Return the (X, Y) coordinate for the center point of the cell that contains the specified text.  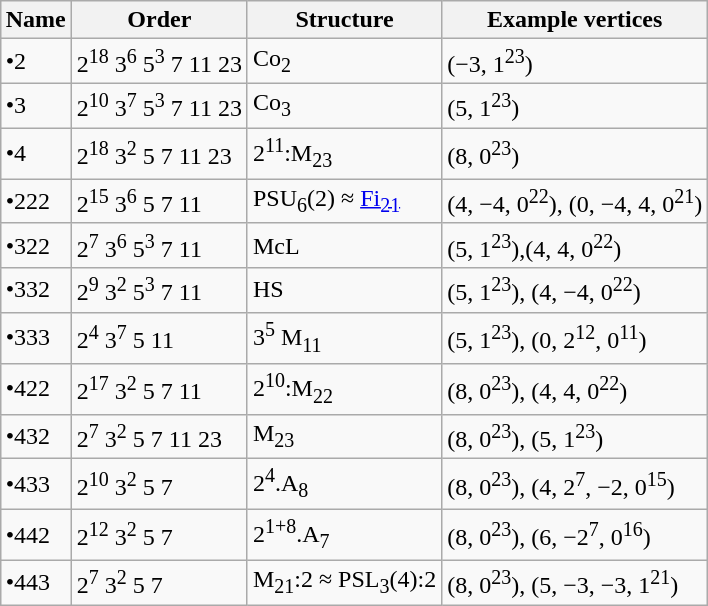
29 32 53 7 11 (159, 290)
Name (36, 20)
•442 (36, 534)
(5, 123),(4, 4, 022) (575, 246)
•322 (36, 246)
Co2 (344, 62)
•3 (36, 106)
(5, 123) (575, 106)
217 32 5 7 11 (159, 388)
212 32 5 7 (159, 534)
27 32 5 7 (159, 582)
•432 (36, 436)
•333 (36, 338)
27 36 53 7 11 (159, 246)
M21:2 ≈ PSL3(4):2 (344, 582)
210 37 53 7 11 23 (159, 106)
(8, 023), (4, 4, 022) (575, 388)
24.A8 (344, 484)
•2 (36, 62)
Co3 (344, 106)
21+8.A7 (344, 534)
(8, 023) (575, 154)
35 M11 (344, 338)
HS (344, 290)
•222 (36, 202)
•443 (36, 582)
(4, −4, 022), (0, −4, 4, 021) (575, 202)
Order (159, 20)
27 32 5 7 11 23 (159, 436)
(5, 123), (4, −4, 022) (575, 290)
•422 (36, 388)
Example vertices (575, 20)
(8, 023), (4, 27, −2, 015) (575, 484)
(−3, 123) (575, 62)
McL (344, 246)
210 32 5 7 (159, 484)
(8, 023), (5, 123) (575, 436)
215 36 5 7 11 (159, 202)
PSU6(2) ≈ Fi21 (344, 202)
218 32 5 7 11 23 (159, 154)
•433 (36, 484)
M23 (344, 436)
210:M22 (344, 388)
Structure (344, 20)
(5, 123), (0, 212, 011) (575, 338)
211:M23 (344, 154)
(8, 023), (6, −27, 016) (575, 534)
(8, 023), (5, −3, −3, 121) (575, 582)
218 36 53 7 11 23 (159, 62)
•332 (36, 290)
•4 (36, 154)
24 37 5 11 (159, 338)
